Search for the cell housing the specified text and yield its (x, y) center coordinate. 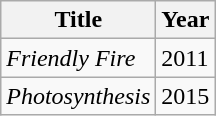
2015 (186, 96)
Friendly Fire (78, 58)
Title (78, 20)
Photosynthesis (78, 96)
2011 (186, 58)
Year (186, 20)
